Locate the cell with the specified text and output its [x, y] center coordinate. 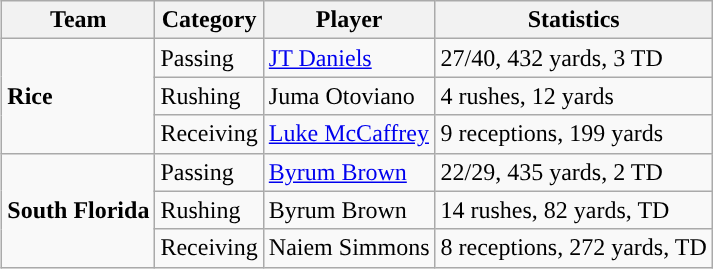
South Florida [78, 210]
Team [78, 20]
Player [349, 20]
Statistics [574, 20]
Rice [78, 96]
4 rushes, 12 yards [574, 96]
Naiem Simmons [349, 248]
22/29, 435 yards, 2 TD [574, 172]
Luke McCaffrey [349, 134]
JT Daniels [349, 58]
8 receptions, 272 yards, TD [574, 248]
Category [209, 20]
9 receptions, 199 yards [574, 134]
Juma Otoviano [349, 96]
14 rushes, 82 yards, TD [574, 210]
27/40, 432 yards, 3 TD [574, 58]
